Return [X, Y] of the center of cell containing provided text 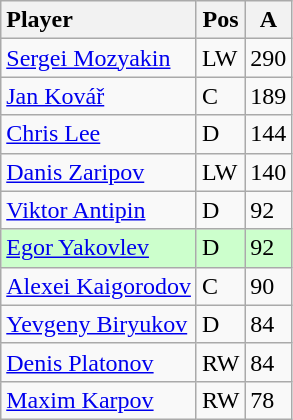
Alexei Kaigorodov [99, 286]
Danis Zaripov [99, 172]
90 [268, 286]
290 [268, 58]
Denis Platonov [99, 362]
144 [268, 134]
Maxim Karpov [99, 400]
78 [268, 400]
Chris Lee [99, 134]
Jan Kovář [99, 96]
A [268, 20]
Sergei Mozyakin [99, 58]
Viktor Antipin [99, 210]
Player [99, 20]
140 [268, 172]
189 [268, 96]
Yevgeny Biryukov [99, 324]
Pos [220, 20]
Egor Yakovlev [99, 248]
